Locate the cell with the specified text and output its [X, Y] center coordinate. 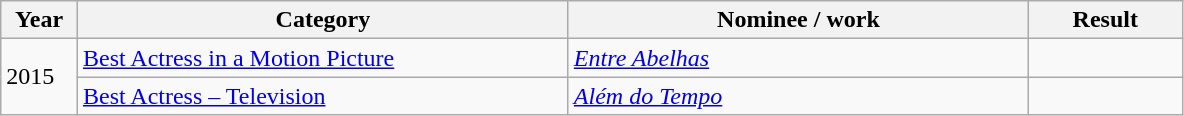
Entre Abelhas [798, 58]
Result [1106, 20]
Além do Tempo [798, 96]
2015 [40, 77]
Best Actress in a Motion Picture [322, 58]
Year [40, 20]
Best Actress – Television [322, 96]
Nominee / work [798, 20]
Category [322, 20]
